Search for the cell housing the specified text and yield its (X, Y) center coordinate. 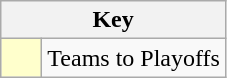
Key (114, 20)
Teams to Playoffs (134, 58)
